Determine the (X, Y) coordinate at the center of the cell enclosing the given text.  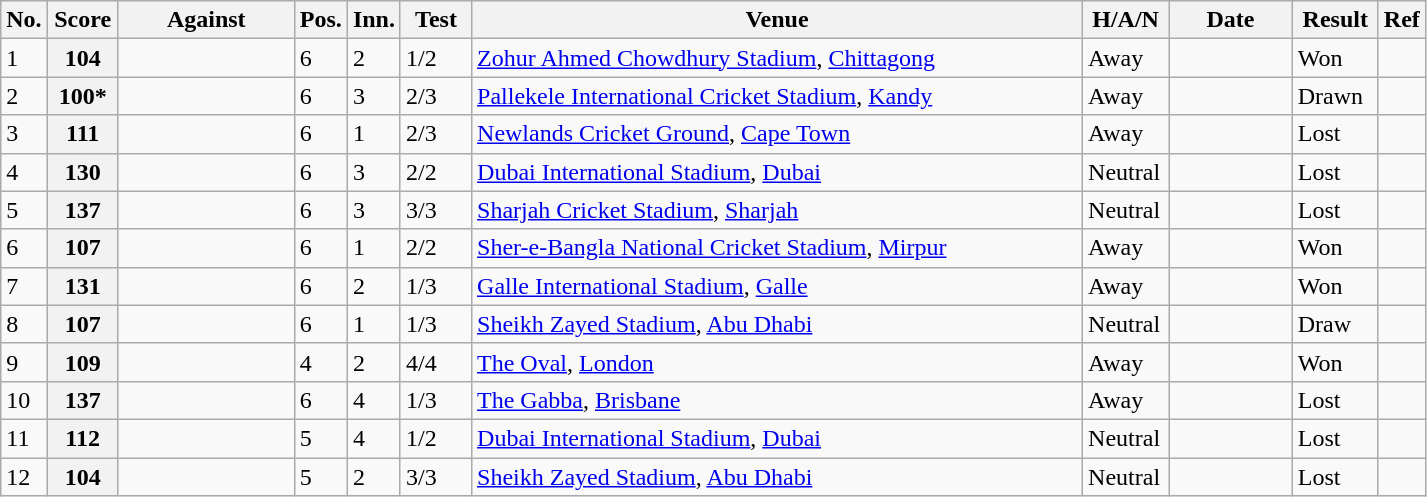
112 (82, 438)
4/4 (436, 362)
10 (24, 400)
No. (24, 20)
111 (82, 134)
Venue (778, 20)
100* (82, 96)
Draw (1335, 324)
11 (24, 438)
Sharjah Cricket Stadium, Sharjah (778, 210)
Zohur Ahmed Chowdhury Stadium, Chittagong (778, 58)
12 (24, 477)
Date (1231, 20)
109 (82, 362)
Sher-e-Bangla National Cricket Stadium, Mirpur (778, 248)
Score (82, 20)
131 (82, 286)
Drawn (1335, 96)
9 (24, 362)
Pallekele International Cricket Stadium, Kandy (778, 96)
Newlands Cricket Ground, Cape Town (778, 134)
H/A/N (1126, 20)
7 (24, 286)
The Gabba, Brisbane (778, 400)
Test (436, 20)
Inn. (374, 20)
130 (82, 172)
Pos. (320, 20)
Galle International Stadium, Galle (778, 286)
The Oval, London (778, 362)
Against (206, 20)
Result (1335, 20)
8 (24, 324)
Ref (1402, 20)
